Detect which cell encompasses the target text, then output its [X, Y] center coordinate. 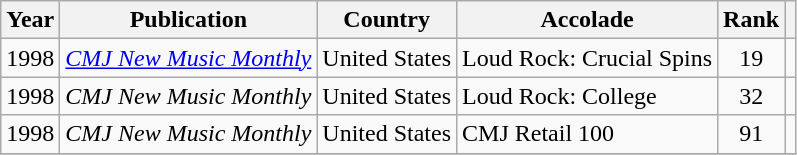
Country [387, 20]
32 [752, 96]
Loud Rock: College [588, 96]
CMJ Retail 100 [588, 134]
Year [30, 20]
Accolade [588, 20]
91 [752, 134]
Loud Rock: Crucial Spins [588, 58]
Rank [752, 20]
19 [752, 58]
Publication [188, 20]
